From the cell containing the given text, extract its center point as [X, Y] coordinate. 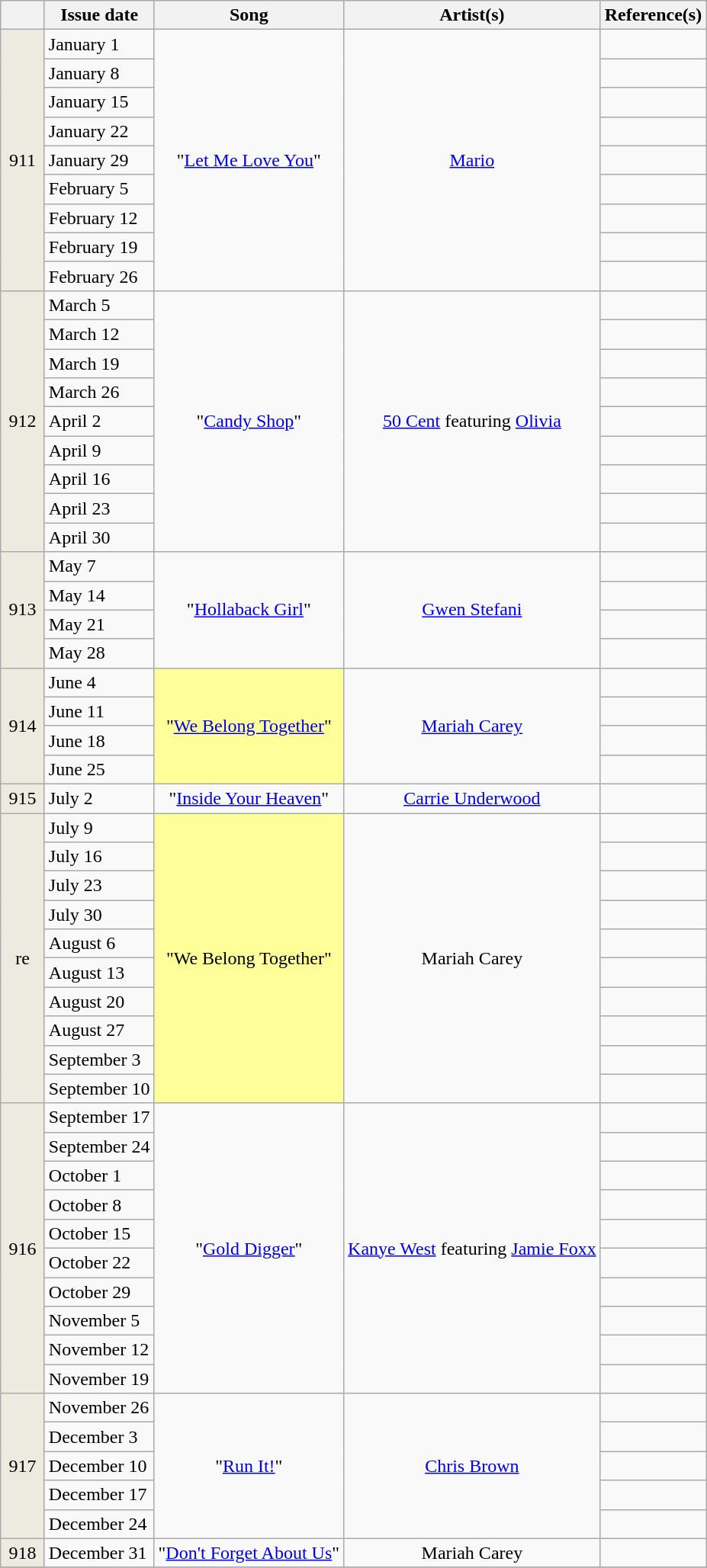
February 5 [99, 189]
April 16 [99, 479]
April 2 [99, 422]
February 12 [99, 218]
November 5 [99, 1321]
June 25 [99, 769]
September 3 [99, 1060]
January 22 [99, 131]
"Don't Forget About Us" [249, 1553]
August 6 [99, 944]
915 [23, 798]
June 18 [99, 740]
February 26 [99, 276]
April 9 [99, 451]
re [23, 957]
November 12 [99, 1350]
February 19 [99, 247]
October 22 [99, 1262]
Kanye West featuring Jamie Foxx [473, 1249]
918 [23, 1553]
January 29 [99, 160]
917 [23, 1466]
July 30 [99, 915]
Mario [473, 160]
"Hollaback Girl" [249, 610]
Gwen Stefani [473, 610]
January 1 [99, 44]
Artist(s) [473, 15]
"Candy Shop" [249, 421]
Chris Brown [473, 1466]
914 [23, 726]
January 15 [99, 102]
911 [23, 160]
"Inside Your Heaven" [249, 798]
"Let Me Love You" [249, 160]
June 4 [99, 682]
Issue date [99, 15]
January 8 [99, 73]
August 13 [99, 973]
March 12 [99, 334]
December 17 [99, 1495]
May 7 [99, 566]
December 3 [99, 1437]
June 11 [99, 711]
September 17 [99, 1117]
September 24 [99, 1146]
December 31 [99, 1553]
September 10 [99, 1089]
50 Cent featuring Olivia [473, 421]
913 [23, 610]
November 26 [99, 1408]
November 19 [99, 1379]
March 5 [99, 305]
December 10 [99, 1466]
912 [23, 421]
July 16 [99, 857]
May 21 [99, 624]
October 8 [99, 1204]
Reference(s) [653, 15]
August 20 [99, 1002]
March 19 [99, 364]
August 27 [99, 1031]
May 28 [99, 653]
May 14 [99, 595]
April 30 [99, 537]
October 15 [99, 1233]
April 23 [99, 508]
October 1 [99, 1175]
October 29 [99, 1292]
December 24 [99, 1524]
July 23 [99, 886]
July 2 [99, 798]
March 26 [99, 393]
"Gold Digger" [249, 1249]
"Run It!" [249, 1466]
July 9 [99, 827]
Carrie Underwood [473, 798]
916 [23, 1249]
Song [249, 15]
